Locate the cell with the specified text and output its (x, y) center coordinate. 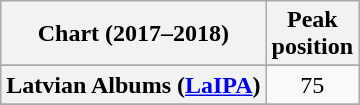
Latvian Albums (LaIPA) (134, 85)
Chart (2017–2018) (134, 34)
75 (312, 85)
Peak position (312, 34)
